Extract the [x, y] coordinate from the center of the cell holding the provided text.  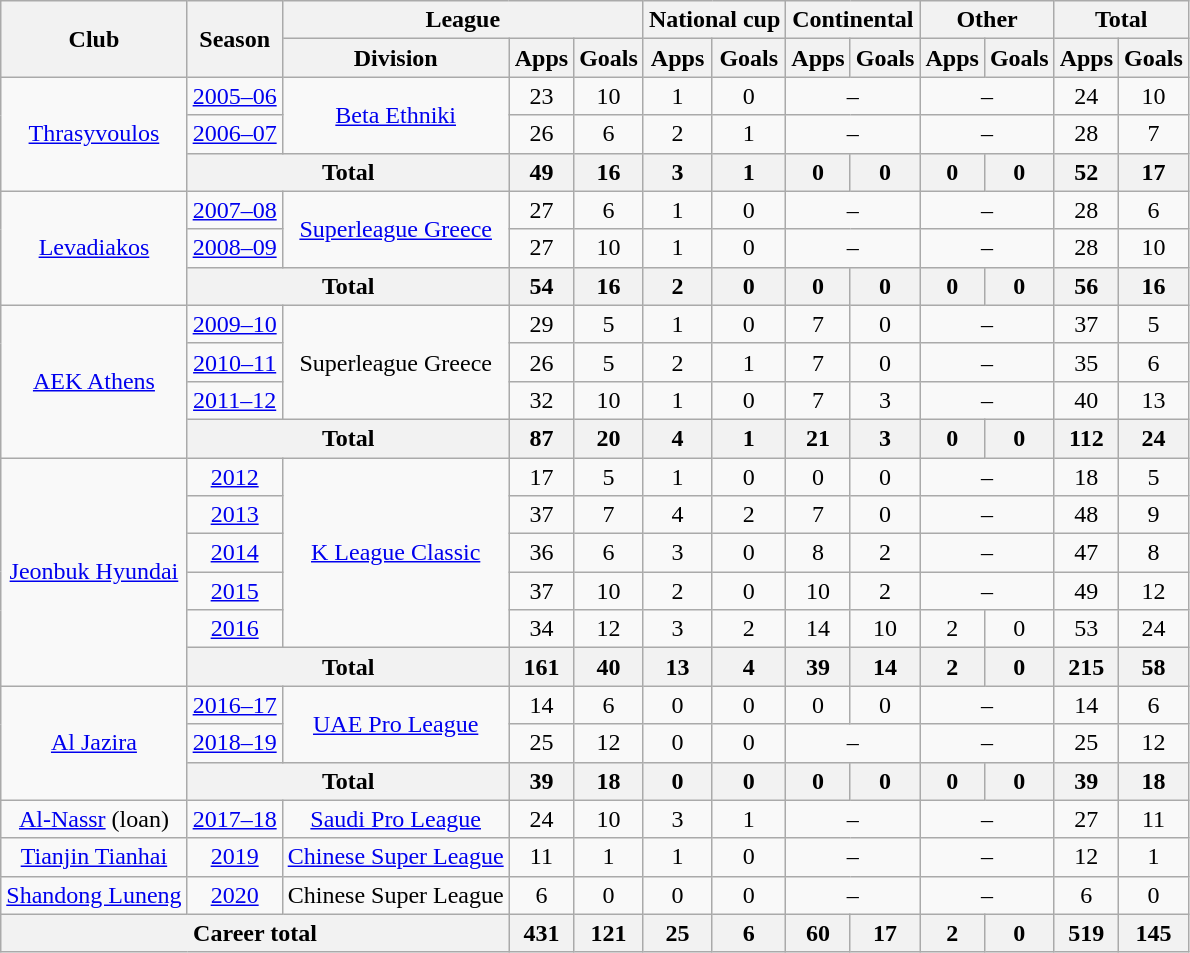
Beta Ethniki [396, 115]
56 [1086, 286]
145 [1154, 933]
2009–10 [234, 324]
Club [94, 39]
2012 [234, 477]
2020 [234, 895]
60 [818, 933]
Shandong Luneng [94, 895]
161 [541, 667]
32 [541, 400]
9 [1154, 515]
Levadiakos [94, 248]
League [462, 20]
Continental [853, 20]
215 [1086, 667]
2014 [234, 553]
2005–06 [234, 96]
Other [987, 20]
2015 [234, 591]
2006–07 [234, 134]
Al Jazira [94, 743]
52 [1086, 172]
21 [818, 438]
2018–19 [234, 743]
121 [609, 933]
UAE Pro League [396, 724]
Tianjin Tianhai [94, 857]
2016 [234, 629]
National cup [714, 20]
29 [541, 324]
87 [541, 438]
K League Classic [396, 553]
2017–18 [234, 819]
Jeonbuk Hyundai [94, 572]
112 [1086, 438]
53 [1086, 629]
20 [609, 438]
36 [541, 553]
519 [1086, 933]
54 [541, 286]
35 [1086, 362]
47 [1086, 553]
Season [234, 39]
2010–11 [234, 362]
34 [541, 629]
23 [541, 96]
2008–09 [234, 248]
Al-Nassr (loan) [94, 819]
AEK Athens [94, 381]
Thrasyvoulos [94, 134]
Saudi Pro League [396, 819]
48 [1086, 515]
2016–17 [234, 705]
2013 [234, 515]
431 [541, 933]
Division [396, 58]
58 [1154, 667]
2019 [234, 857]
2011–12 [234, 400]
Career total [255, 933]
2007–08 [234, 210]
